Return (X, Y) of the center of cell containing provided text 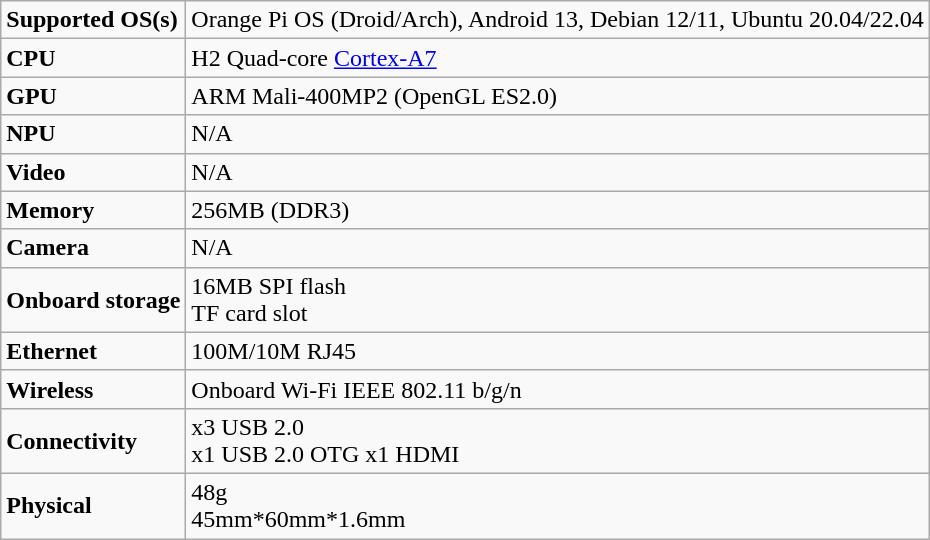
Supported OS(s) (94, 20)
Camera (94, 248)
x3 USB 2.0x1 USB 2.0 OTG x1 HDMI (558, 440)
Physical (94, 506)
100M/10M RJ45 (558, 351)
48g45mm*60mm*1.6mm (558, 506)
16MB SPI flashTF card slot (558, 300)
Video (94, 172)
H2 Quad-core Cortex-A7 (558, 58)
GPU (94, 96)
ARM Mali-400MP2 (OpenGL ES2.0) (558, 96)
Ethernet (94, 351)
Connectivity (94, 440)
Onboard Wi-Fi IEEE 802.11 b/g/n (558, 389)
256MB (DDR3) (558, 210)
Wireless (94, 389)
CPU (94, 58)
Orange Pi OS (Droid/Arch), Android 13, Debian 12/11, Ubuntu 20.04/22.04 (558, 20)
Onboard storage (94, 300)
NPU (94, 134)
Memory (94, 210)
